Detect which cell encompasses the target text, then output its (x, y) center coordinate. 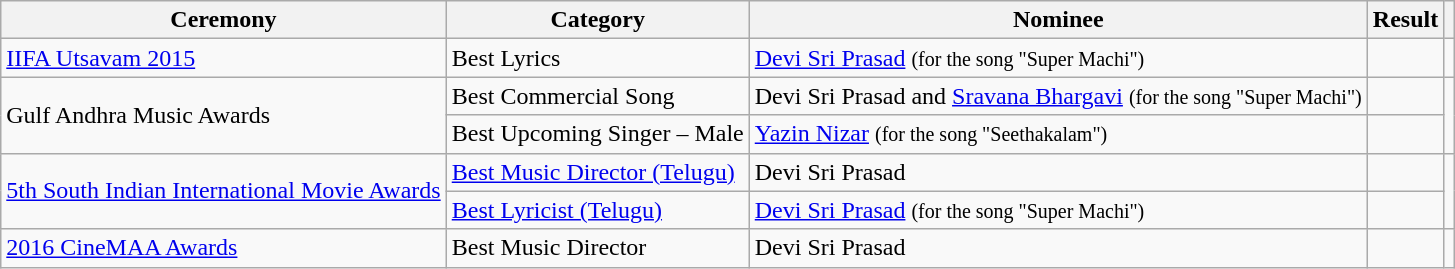
Yazin Nizar (for the song "Seethakalam") (1058, 134)
Gulf Andhra Music Awards (224, 115)
Result (1405, 20)
Ceremony (224, 20)
Best Upcoming Singer – Male (598, 134)
Best Lyrics (598, 58)
Best Music Director (Telugu) (598, 172)
IIFA Utsavam 2015 (224, 58)
Devi Sri Prasad and Sravana Bhargavi (for the song "Super Machi") (1058, 96)
Best Lyricist (Telugu) (598, 210)
Nominee (1058, 20)
2016 CineMAA Awards (224, 248)
Category (598, 20)
5th South Indian International Movie Awards (224, 191)
Best Music Director (598, 248)
Best Commercial Song (598, 96)
